Output the (X, Y) coordinate of the center of the cell containing the given text.  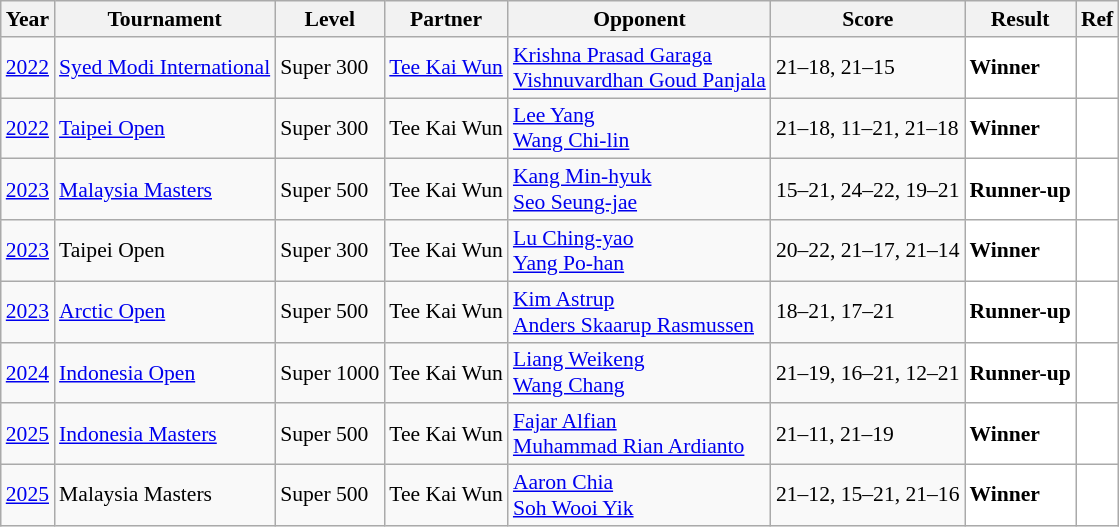
Kang Min-hyuk Seo Seung-jae (640, 190)
Year (28, 19)
Indonesia Masters (164, 434)
21–18, 11–21, 21–18 (868, 128)
Kim Astrup Anders Skaarup Rasmussen (640, 312)
Tournament (164, 19)
Partner (446, 19)
Syed Modi International (164, 68)
Arctic Open (164, 312)
Aaron Chia Soh Wooi Yik (640, 496)
2024 (28, 372)
15–21, 24–22, 19–21 (868, 190)
Level (330, 19)
21–12, 15–21, 21–16 (868, 496)
Score (868, 19)
Ref (1097, 19)
21–18, 21–15 (868, 68)
Fajar Alfian Muhammad Rian Ardianto (640, 434)
20–22, 21–17, 21–14 (868, 250)
21–11, 21–19 (868, 434)
18–21, 17–21 (868, 312)
Lee Yang Wang Chi-lin (640, 128)
Opponent (640, 19)
Krishna Prasad Garaga Vishnuvardhan Goud Panjala (640, 68)
Liang Weikeng Wang Chang (640, 372)
Indonesia Open (164, 372)
Lu Ching-yao Yang Po-han (640, 250)
Result (1020, 19)
21–19, 16–21, 12–21 (868, 372)
Super 1000 (330, 372)
